Provide the [X, Y] coordinate of the cell's center where the given text is located.  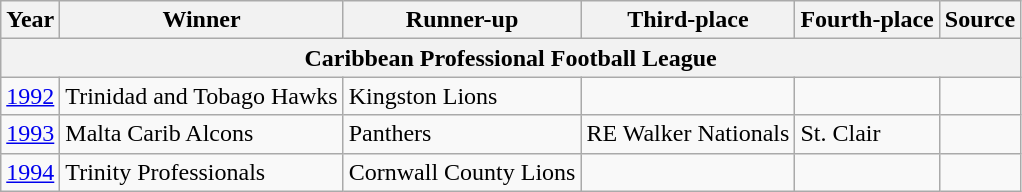
Panthers [462, 134]
Source [980, 20]
1994 [30, 172]
Trinity Professionals [202, 172]
Malta Carib Alcons [202, 134]
Kingston Lions [462, 96]
St. Clair [867, 134]
Winner [202, 20]
Runner-up [462, 20]
Trinidad and Tobago Hawks [202, 96]
RE Walker Nationals [688, 134]
Caribbean Professional Football League [511, 58]
Cornwall County Lions [462, 172]
1993 [30, 134]
Year [30, 20]
1992 [30, 96]
Fourth-place [867, 20]
Third-place [688, 20]
